Scan for the cell matching the given text and deliver its [x, y] coordinate at center. 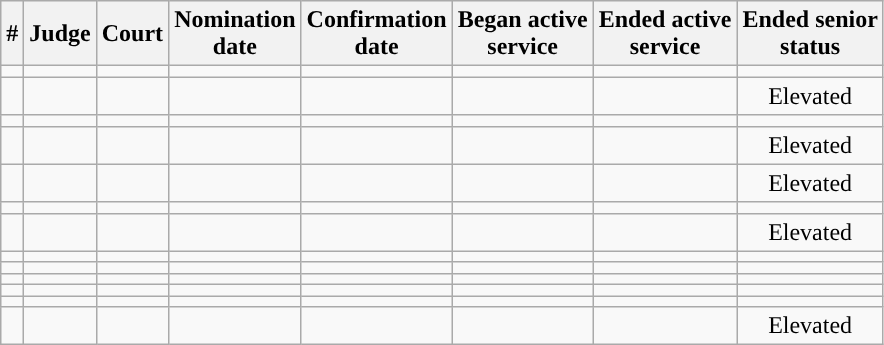
Ended seniorstatus [810, 34]
# [12, 34]
Confirmationdate [376, 34]
Ended activeservice [665, 34]
Nominationdate [235, 34]
Court [132, 34]
Judge [60, 34]
Began activeservice [522, 34]
